Find where the given text appears and provide that cell's center as (X, Y) coordinate. 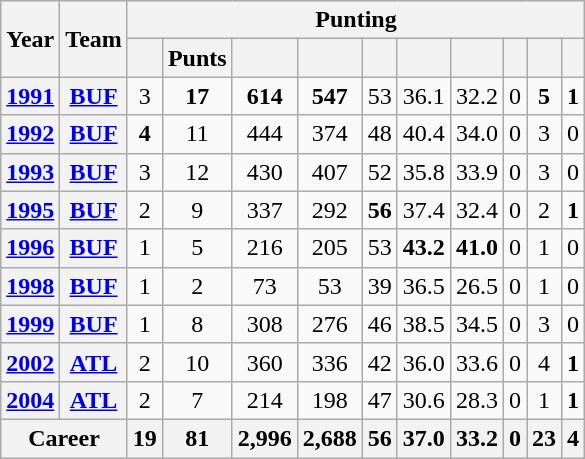
198 (330, 400)
43.2 (424, 248)
216 (264, 248)
407 (330, 172)
2,688 (330, 438)
37.4 (424, 210)
2004 (30, 400)
40.4 (424, 134)
19 (144, 438)
614 (264, 96)
360 (264, 362)
Career (64, 438)
Punting (356, 20)
36.0 (424, 362)
1991 (30, 96)
33.6 (476, 362)
214 (264, 400)
11 (197, 134)
41.0 (476, 248)
23 (544, 438)
12 (197, 172)
32.4 (476, 210)
28.3 (476, 400)
Year (30, 39)
276 (330, 324)
7 (197, 400)
308 (264, 324)
1998 (30, 286)
34.5 (476, 324)
47 (380, 400)
1999 (30, 324)
1992 (30, 134)
48 (380, 134)
292 (330, 210)
Team (94, 39)
36.5 (424, 286)
1996 (30, 248)
2002 (30, 362)
1995 (30, 210)
26.5 (476, 286)
37.0 (424, 438)
10 (197, 362)
30.6 (424, 400)
38.5 (424, 324)
35.8 (424, 172)
33.2 (476, 438)
46 (380, 324)
73 (264, 286)
36.1 (424, 96)
1993 (30, 172)
52 (380, 172)
33.9 (476, 172)
Punts (197, 58)
17 (197, 96)
34.0 (476, 134)
81 (197, 438)
205 (330, 248)
9 (197, 210)
39 (380, 286)
337 (264, 210)
42 (380, 362)
444 (264, 134)
430 (264, 172)
374 (330, 134)
547 (330, 96)
8 (197, 324)
336 (330, 362)
2,996 (264, 438)
32.2 (476, 96)
